Provide the (x, y) coordinate of the cell's center where the given text is located.  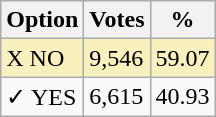
X NO (42, 58)
59.07 (182, 58)
Option (42, 20)
40.93 (182, 97)
6,615 (117, 97)
✓ YES (42, 97)
% (182, 20)
9,546 (117, 58)
Votes (117, 20)
